Return the (x, y) coordinate for the center point of the cell that contains the specified text.  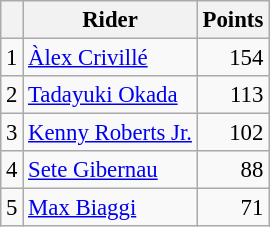
3 (12, 133)
4 (12, 170)
Tadayuki Okada (110, 95)
Sete Gibernau (110, 170)
113 (232, 95)
Points (232, 20)
88 (232, 170)
Rider (110, 20)
5 (12, 208)
Kenny Roberts Jr. (110, 133)
1 (12, 58)
Max Biaggi (110, 208)
102 (232, 133)
2 (12, 95)
71 (232, 208)
Àlex Crivillé (110, 58)
154 (232, 58)
